Capture the cell that displays the provided text and extract its [x, y] central coordinate. 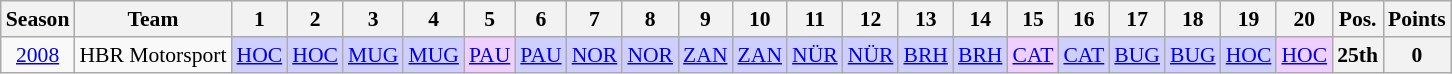
17 [1137, 19]
2 [315, 19]
12 [871, 19]
9 [705, 19]
6 [540, 19]
Points [1417, 19]
Team [152, 19]
10 [760, 19]
25th [1358, 55]
7 [595, 19]
14 [980, 19]
4 [434, 19]
16 [1084, 19]
0 [1417, 55]
19 [1249, 19]
3 [374, 19]
13 [926, 19]
11 [815, 19]
15 [1032, 19]
8 [650, 19]
20 [1304, 19]
Pos. [1358, 19]
HBR Motorsport [152, 55]
Season [38, 19]
18 [1193, 19]
1 [260, 19]
5 [490, 19]
2008 [38, 55]
